Locate the cell with the specified text and output its [x, y] center coordinate. 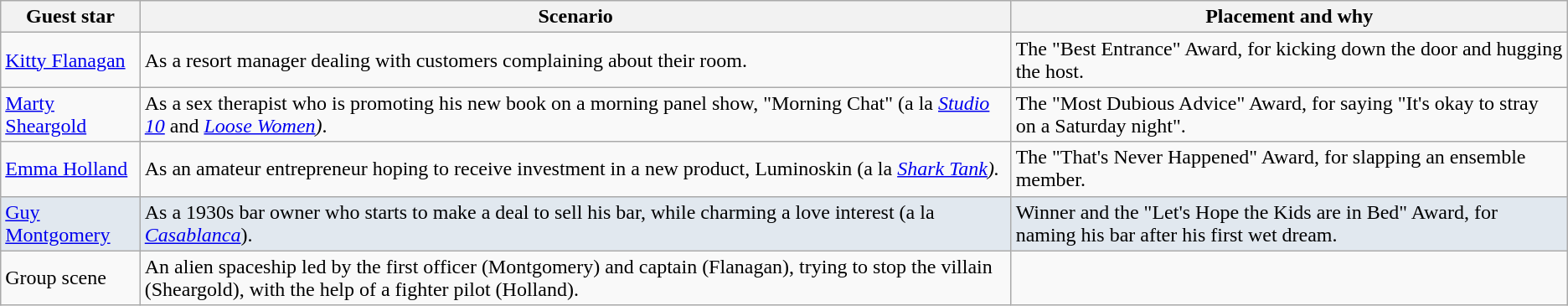
The "Most Dubious Advice" Award, for saying "It's okay to stray on a Saturday night". [1289, 114]
Marty Sheargold [70, 114]
Placement and why [1289, 17]
As a sex therapist who is promoting his new book on a morning panel show, "Morning Chat" (a la Studio 10 and Loose Women). [575, 114]
Scenario [575, 17]
Kitty Flanagan [70, 60]
The "That's Never Happened" Award, for slapping an ensemble member. [1289, 169]
The "Best Entrance" Award, for kicking down the door and hugging the host. [1289, 60]
As a 1930s bar owner who starts to make a deal to sell his bar, while charming a love interest (a la Casablanca). [575, 223]
As an amateur entrepreneur hoping to receive investment in a new product, Luminoskin (a la Shark Tank). [575, 169]
Guy Montgomery [70, 223]
Guest star [70, 17]
Winner and the "Let's Hope the Kids are in Bed" Award, for naming his bar after his first wet dream. [1289, 223]
Group scene [70, 278]
Emma Holland [70, 169]
As a resort manager dealing with customers complaining about their room. [575, 60]
